Extract the [X, Y] coordinate from the center of the cell holding the provided text.  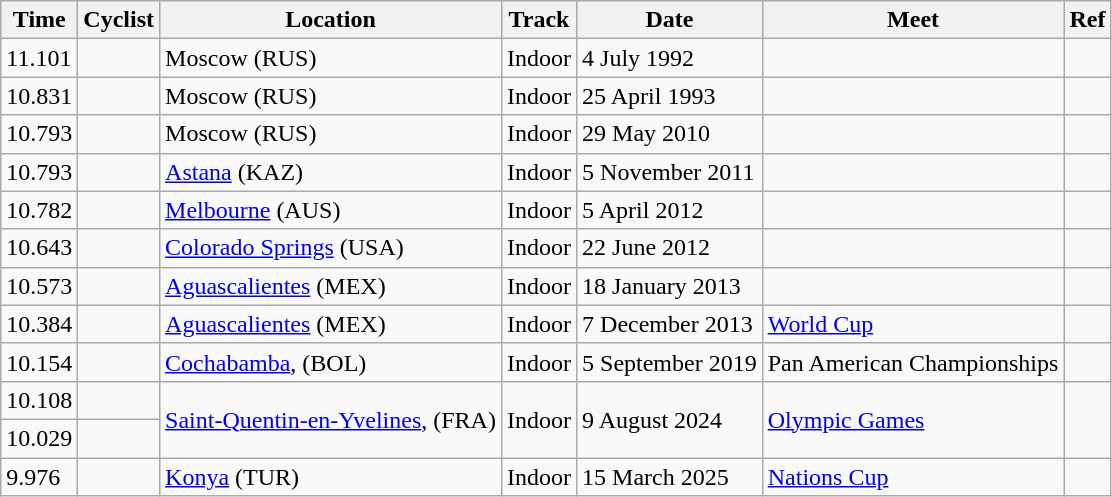
5 April 2012 [670, 210]
11.101 [40, 58]
Track [538, 20]
18 January 2013 [670, 286]
Saint-Quentin-en-Yvelines, (FRA) [331, 419]
10.643 [40, 248]
15 March 2025 [670, 477]
10.384 [40, 324]
5 September 2019 [670, 362]
Nations Cup [913, 477]
9 August 2024 [670, 419]
4 July 1992 [670, 58]
World Cup [913, 324]
Date [670, 20]
Meet [913, 20]
Time [40, 20]
25 April 1993 [670, 96]
Melbourne (AUS) [331, 210]
10.029 [40, 438]
Konya (TUR) [331, 477]
22 June 2012 [670, 248]
Olympic Games [913, 419]
Cyclist [119, 20]
10.108 [40, 400]
5 November 2011 [670, 172]
10.154 [40, 362]
10.831 [40, 96]
10.782 [40, 210]
7 December 2013 [670, 324]
Ref [1088, 20]
29 May 2010 [670, 134]
Cochabamba, (BOL) [331, 362]
9.976 [40, 477]
10.573 [40, 286]
Pan American Championships [913, 362]
Location [331, 20]
Astana (KAZ) [331, 172]
Colorado Springs (USA) [331, 248]
